Scan for the cell matching the given text and deliver its [X, Y] coordinate at center. 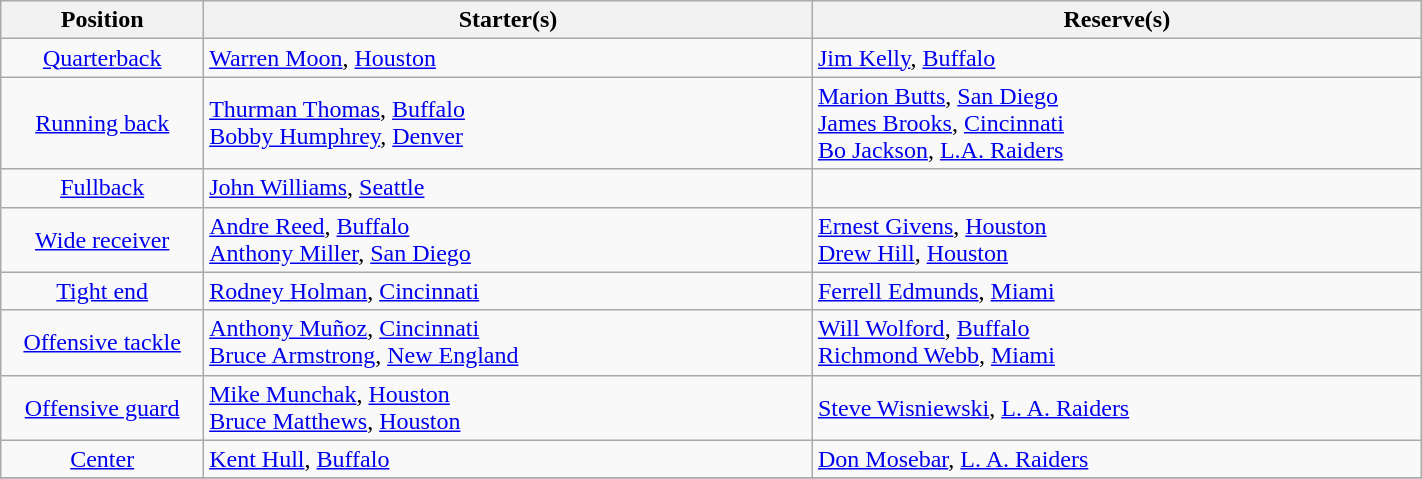
Offensive guard [102, 408]
Ferrell Edmunds, Miami [1116, 291]
Offensive tackle [102, 342]
Anthony Muñoz, Cincinnati Bruce Armstrong, New England [508, 342]
Running back [102, 123]
Rodney Holman, Cincinnati [508, 291]
Don Mosebar, L. A. Raiders [1116, 459]
Fullback [102, 188]
Thurman Thomas, Buffalo Bobby Humphrey, Denver [508, 123]
Kent Hull, Buffalo [508, 459]
Jim Kelly, Buffalo [1116, 58]
Wide receiver [102, 240]
Steve Wisniewski, L. A. Raiders [1116, 408]
Starter(s) [508, 20]
Tight end [102, 291]
Reserve(s) [1116, 20]
Ernest Givens, Houston Drew Hill, Houston [1116, 240]
Mike Munchak, Houston Bruce Matthews, Houston [508, 408]
Center [102, 459]
John Williams, Seattle [508, 188]
Andre Reed, Buffalo Anthony Miller, San Diego [508, 240]
Warren Moon, Houston [508, 58]
Marion Butts, San Diego James Brooks, Cincinnati Bo Jackson, L.A. Raiders [1116, 123]
Position [102, 20]
Will Wolford, Buffalo Richmond Webb, Miami [1116, 342]
Quarterback [102, 58]
